Output the [x, y] coordinate of the center of the cell containing the given text.  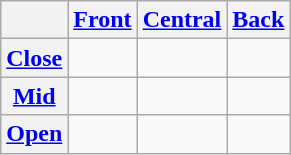
Mid [34, 96]
Back [258, 20]
Central [182, 20]
Close [34, 58]
Front [102, 20]
Open [34, 134]
